Extract the (X, Y) coordinate from the center of the cell holding the provided text.  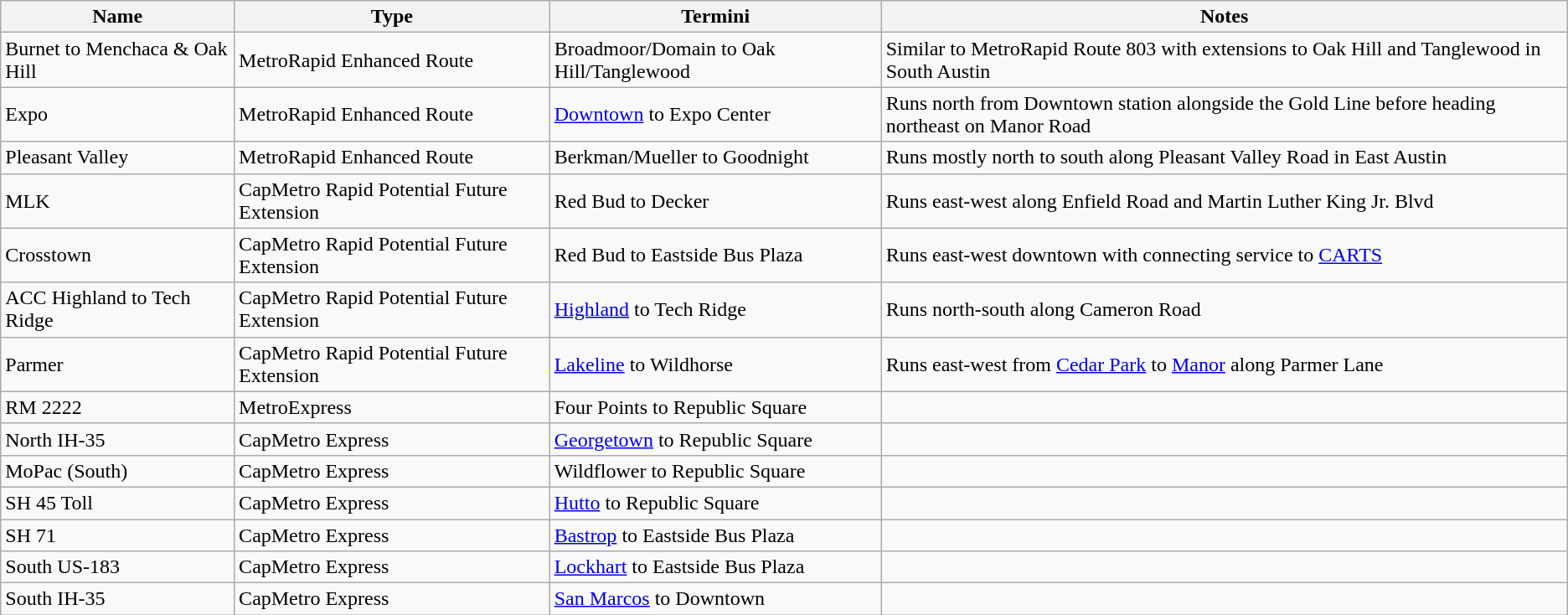
SH 45 Toll (117, 503)
Name (117, 17)
RM 2222 (117, 407)
MoPac (South) (117, 471)
Runs east-west along Enfield Road and Martin Luther King Jr. Blvd (1225, 201)
Lockhart to Eastside Bus Plaza (715, 567)
SH 71 (117, 535)
Type (392, 17)
Termini (715, 17)
Broadmoor/Domain to Oak Hill/Tanglewood (715, 60)
Notes (1225, 17)
South IH-35 (117, 599)
Berkman/Mueller to Goodnight (715, 158)
Crosstown (117, 255)
South US-183 (117, 567)
Red Bud to Decker (715, 201)
Runs mostly north to south along Pleasant Valley Road in East Austin (1225, 158)
Runs north from Downtown station alongside the Gold Line before heading northeast on Manor Road (1225, 114)
Similar to MetroRapid Route 803 with extensions to Oak Hill and Tanglewood in South Austin (1225, 60)
Pleasant Valley (117, 158)
Hutto to Republic Square (715, 503)
MLK (117, 201)
Downtown to Expo Center (715, 114)
Expo (117, 114)
Wildflower to Republic Square (715, 471)
Lakeline to Wildhorse (715, 364)
San Marcos to Downtown (715, 599)
Burnet to Menchaca & Oak Hill (117, 60)
Highland to Tech Ridge (715, 310)
Four Points to Republic Square (715, 407)
MetroExpress (392, 407)
Runs east-west from Cedar Park to Manor along Parmer Lane (1225, 364)
Bastrop to Eastside Bus Plaza (715, 535)
ACC Highland to Tech Ridge (117, 310)
Runs north-south along Cameron Road (1225, 310)
North IH-35 (117, 439)
Georgetown to Republic Square (715, 439)
Red Bud to Eastside Bus Plaza (715, 255)
Parmer (117, 364)
Runs east-west downtown with connecting service to CARTS (1225, 255)
